Search for the cell housing the specified text and yield its (X, Y) center coordinate. 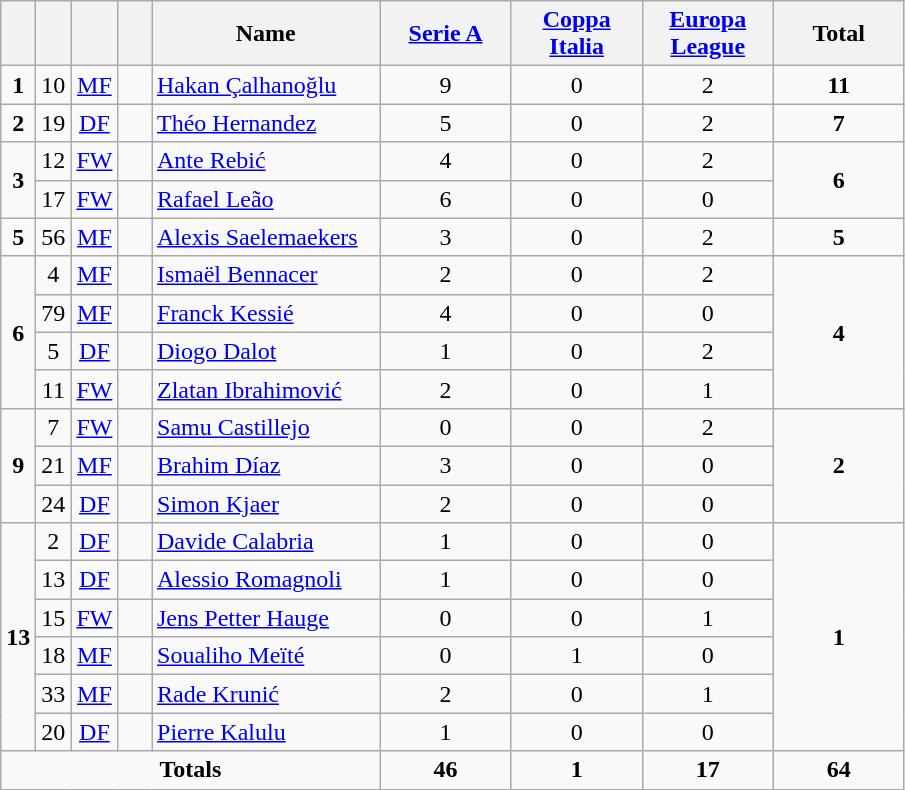
Alessio Romagnoli (266, 580)
18 (54, 656)
Brahim Díaz (266, 465)
10 (54, 85)
Zlatan Ibrahimović (266, 389)
Jens Petter Hauge (266, 618)
24 (54, 503)
Name (266, 34)
Ante Rebić (266, 161)
56 (54, 237)
Samu Castillejo (266, 427)
Total (838, 34)
Simon Kjaer (266, 503)
46 (446, 770)
Rade Krunić (266, 694)
Totals (190, 770)
Serie A (446, 34)
33 (54, 694)
Coppa Italia (576, 34)
Davide Calabria (266, 542)
79 (54, 313)
Théo Hernandez (266, 123)
Franck Kessié (266, 313)
Diogo Dalot (266, 351)
64 (838, 770)
Europa League (708, 34)
12 (54, 161)
20 (54, 732)
Rafael Leão (266, 199)
15 (54, 618)
Hakan Çalhanoğlu (266, 85)
Soualiho Meïté (266, 656)
19 (54, 123)
21 (54, 465)
Ismaël Bennacer (266, 275)
Alexis Saelemaekers (266, 237)
Pierre Kalulu (266, 732)
